Pinpoint the cell where the given text exists, returning its [X, Y] midpoint coordinate. 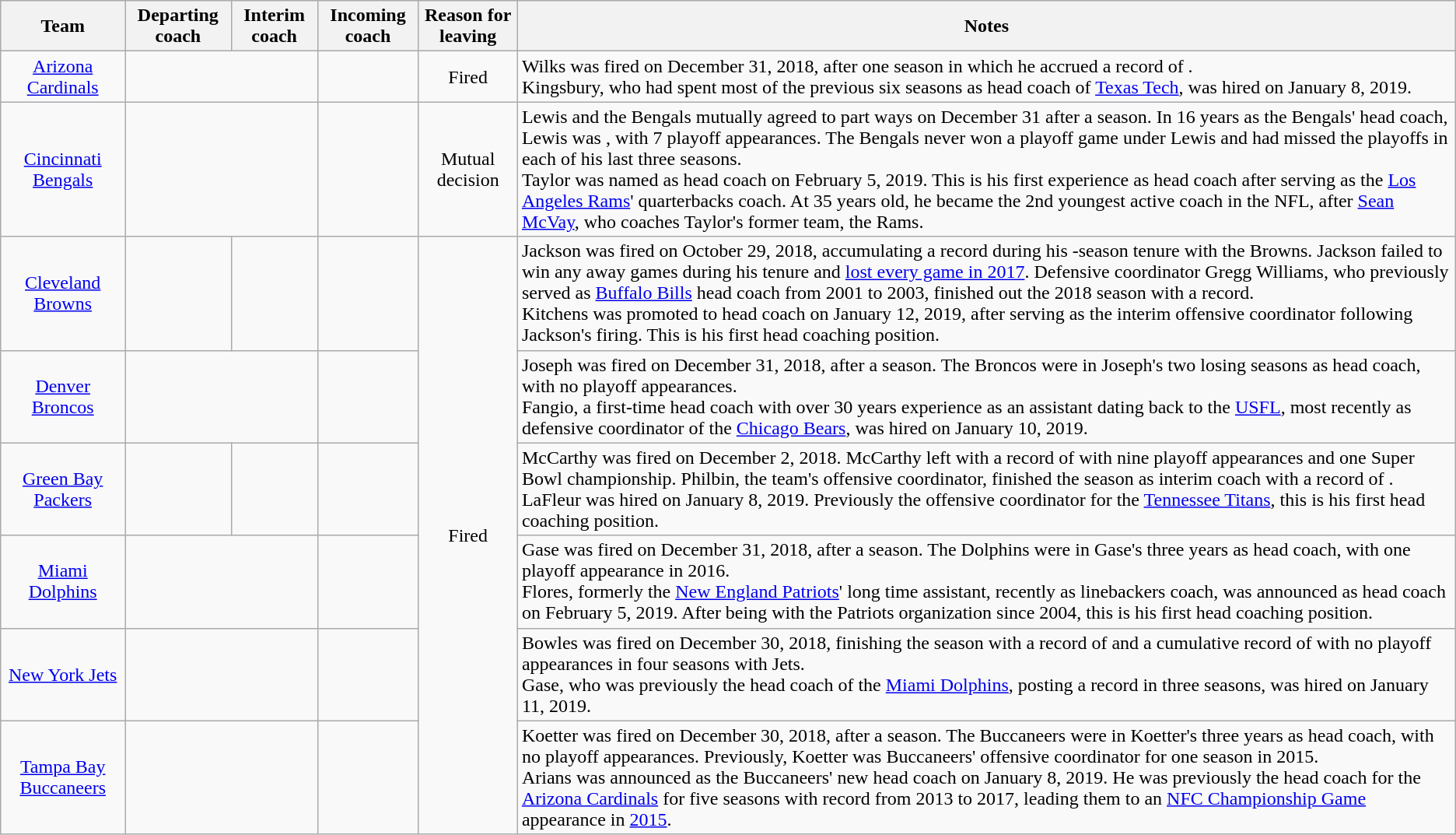
Green Bay Packers [63, 489]
Mutual decision [468, 170]
Interim coach [274, 26]
Denver Broncos [63, 397]
Departing coach [178, 26]
Notes [986, 26]
New York Jets [63, 674]
Cleveland Browns [63, 293]
Reason for leaving [468, 26]
Team [63, 26]
Cincinnati Bengals [63, 170]
Incoming coach [368, 26]
Arizona Cardinals [63, 76]
Tampa Bay Buccaneers [63, 777]
Miami Dolphins [63, 582]
